Detect which cell encompasses the target text, then output its (x, y) center coordinate. 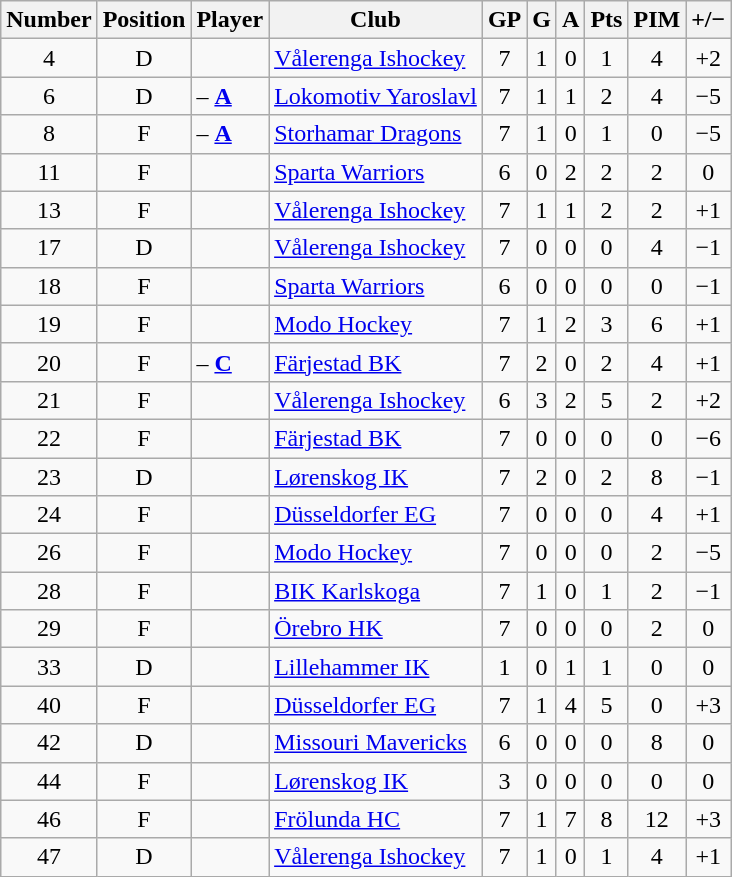
18 (49, 286)
Storhamar Dragons (376, 134)
19 (49, 324)
44 (49, 781)
Number (49, 20)
−6 (708, 438)
Örebro HK (376, 629)
40 (49, 705)
Missouri Mavericks (376, 743)
Player (230, 20)
26 (49, 553)
47 (49, 857)
46 (49, 819)
Position (144, 20)
12 (657, 819)
Frölunda HC (376, 819)
11 (49, 172)
29 (49, 629)
Club (376, 20)
22 (49, 438)
17 (49, 248)
BIK Karlskoga (376, 591)
33 (49, 667)
A (570, 20)
24 (49, 515)
GP (504, 20)
– C (230, 362)
28 (49, 591)
21 (49, 400)
PIM (657, 20)
G (542, 20)
42 (49, 743)
+/− (708, 20)
Lillehammer IK (376, 667)
Pts (606, 20)
Lokomotiv Yaroslavl (376, 96)
13 (49, 210)
20 (49, 362)
23 (49, 477)
